Detect which cell encompasses the target text, then output its [X, Y] center coordinate. 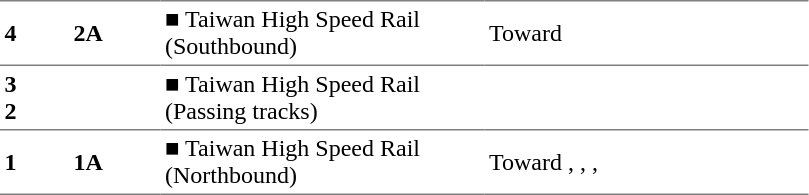
32 [34, 98]
4 [34, 33]
■ Taiwan High Speed Rail(Passing tracks) [322, 98]
Toward [646, 33]
1A [115, 162]
■ Taiwan High Speed Rail (Northbound) [322, 162]
1 [34, 162]
2A [115, 33]
■ Taiwan High Speed Rail (Southbound) [322, 33]
Toward , , , [646, 162]
